Pinpoint the cell where the given text exists, returning its (x, y) midpoint coordinate. 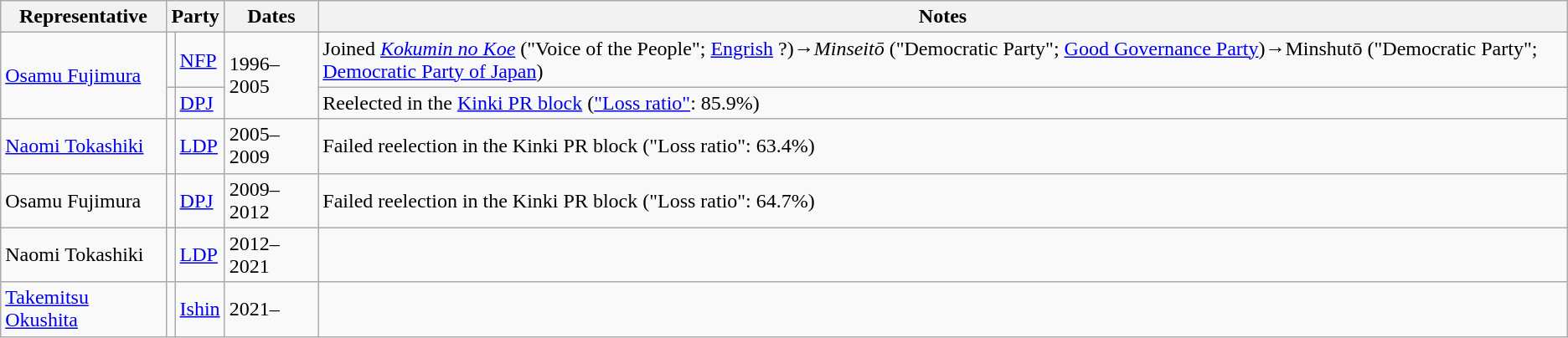
Notes (943, 17)
Failed reelection in the Kinki PR block ("Loss ratio": 64.7%) (943, 201)
Representative (84, 17)
Ishin (199, 310)
Dates (271, 17)
2009–2012 (271, 201)
2021– (271, 310)
Reelected in the Kinki PR block ("Loss ratio": 85.9%) (943, 103)
Takemitsu Okushita (84, 310)
1996–2005 (271, 75)
2012–2021 (271, 254)
Failed reelection in the Kinki PR block ("Loss ratio": 63.4%) (943, 146)
NFP (199, 60)
Party (195, 17)
2005–2009 (271, 146)
